Locate the cell with the specified text and output its (x, y) center coordinate. 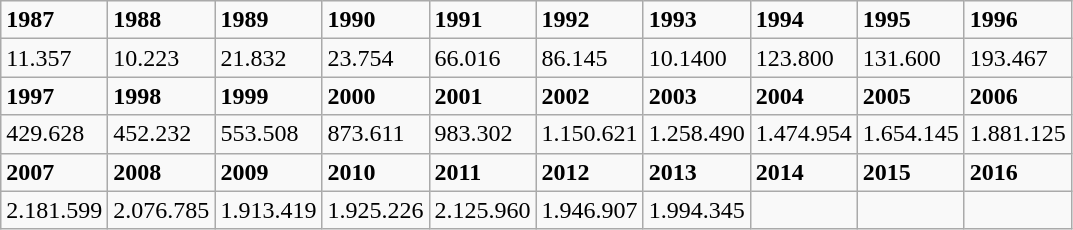
1995 (910, 20)
983.302 (482, 134)
11.357 (54, 58)
2005 (910, 96)
2006 (1018, 96)
66.016 (482, 58)
23.754 (376, 58)
2009 (268, 172)
86.145 (590, 58)
1.925.226 (376, 210)
2.125.960 (482, 210)
1989 (268, 20)
2011 (482, 172)
1.881.125 (1018, 134)
2010 (376, 172)
553.508 (268, 134)
1993 (696, 20)
10.223 (162, 58)
1990 (376, 20)
1988 (162, 20)
2.181.599 (54, 210)
1.474.954 (804, 134)
2016 (1018, 172)
1994 (804, 20)
1.258.490 (696, 134)
131.600 (910, 58)
1.913.419 (268, 210)
2007 (54, 172)
193.467 (1018, 58)
1996 (1018, 20)
2015 (910, 172)
1.994.345 (696, 210)
2002 (590, 96)
2000 (376, 96)
1999 (268, 96)
429.628 (54, 134)
1991 (482, 20)
1998 (162, 96)
1.654.145 (910, 134)
1987 (54, 20)
1.946.907 (590, 210)
10.1400 (696, 58)
2008 (162, 172)
1997 (54, 96)
2003 (696, 96)
873.611 (376, 134)
2012 (590, 172)
452.232 (162, 134)
1.150.621 (590, 134)
21.832 (268, 58)
2004 (804, 96)
123.800 (804, 58)
2.076.785 (162, 210)
1992 (590, 20)
2001 (482, 96)
2013 (696, 172)
2014 (804, 172)
